From the cell containing the given text, extract its center point as [X, Y] coordinate. 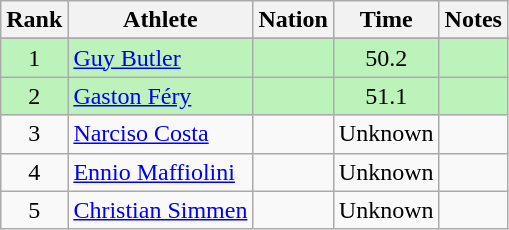
Gaston Féry [160, 96]
Narciso Costa [160, 134]
Time [386, 20]
50.2 [386, 58]
Rank [34, 20]
Athlete [160, 20]
Guy Butler [160, 58]
Christian Simmen [160, 210]
51.1 [386, 96]
4 [34, 172]
2 [34, 96]
1 [34, 58]
Notes [473, 20]
Nation [293, 20]
5 [34, 210]
Ennio Maffiolini [160, 172]
3 [34, 134]
